Determine the (X, Y) coordinate at the center of the cell enclosing the given text.  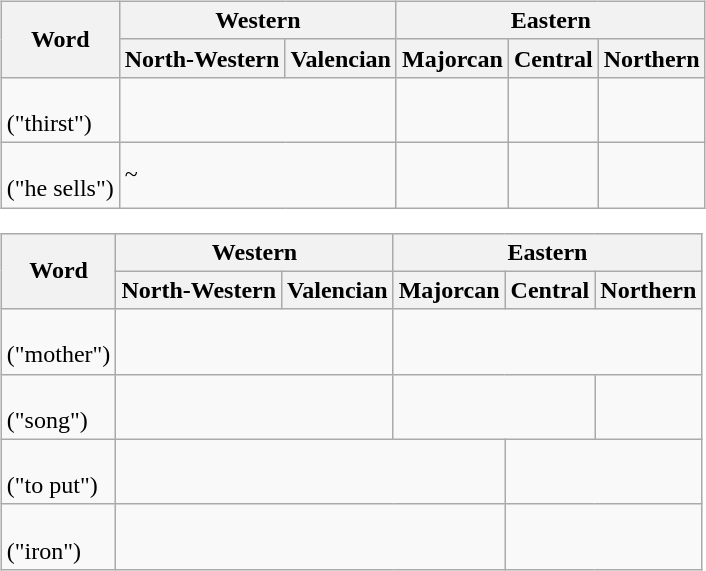
("to put") (58, 472)
("he sells") (60, 174)
("mother") (58, 342)
~ (258, 174)
("thirst") (60, 110)
("iron") (58, 536)
("song") (58, 406)
